Return the (x, y) coordinate for the center point of the cell that contains the specified text.  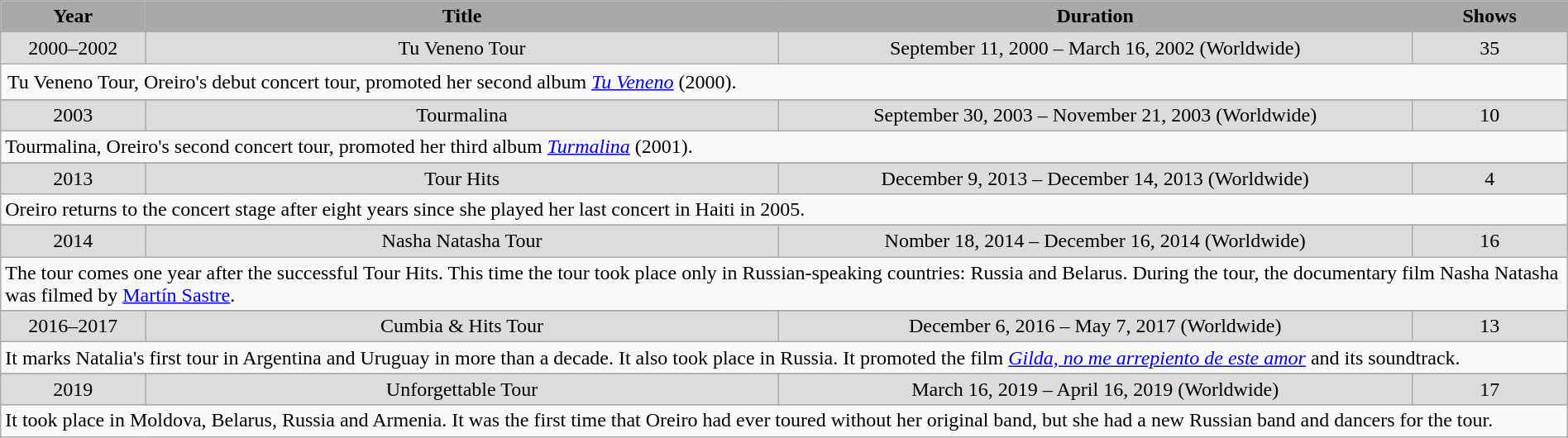
2016–2017 (73, 326)
2019 (73, 389)
2003 (73, 115)
September 30, 2003 – November 21, 2003 (Worldwide) (1095, 115)
Shows (1489, 17)
March 16, 2019 – April 16, 2019 (Worldwide) (1095, 389)
Unforgettable Tour (462, 389)
Tu Veneno Tour, Oreiro's debut concert tour, promoted her second album Tu Veneno (2000). (784, 82)
13 (1489, 326)
Tour Hits (462, 178)
Cumbia & Hits Tour (462, 326)
Nomber 18, 2014 – December 16, 2014 (Worldwide) (1095, 241)
16 (1489, 241)
2014 (73, 241)
Year (73, 17)
Oreiro returns to the concert stage after eight years since she played her last concert in Haiti in 2005. (784, 210)
2013 (73, 178)
December 6, 2016 – May 7, 2017 (Worldwide) (1095, 326)
Tourmalina (462, 115)
Tourmalina, Oreiro's second concert tour, promoted her third album Turmalina (2001). (784, 146)
December 9, 2013 – December 14, 2013 (Worldwide) (1095, 178)
Nasha Natasha Tour (462, 241)
4 (1489, 178)
Title (462, 17)
2000–2002 (73, 48)
35 (1489, 48)
Tu Veneno Tour (462, 48)
September 11, 2000 – March 16, 2002 (Worldwide) (1095, 48)
Duration (1095, 17)
10 (1489, 115)
17 (1489, 389)
